Return the (X, Y) coordinate for the center point of the cell that contains the specified text.  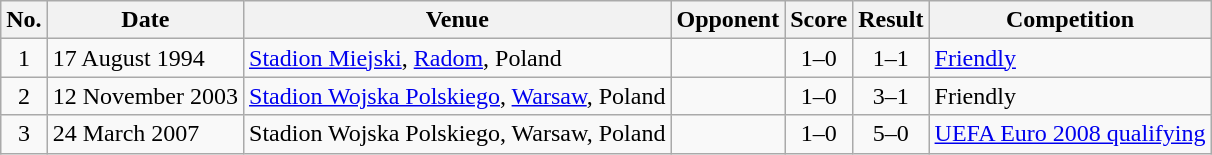
Competition (1070, 20)
UEFA Euro 2008 qualifying (1070, 134)
1 (24, 58)
17 August 1994 (145, 58)
3–1 (891, 96)
3 (24, 134)
Result (891, 20)
2 (24, 96)
Score (819, 20)
Date (145, 20)
Venue (458, 20)
12 November 2003 (145, 96)
1–1 (891, 58)
5–0 (891, 134)
24 March 2007 (145, 134)
Stadion Miejski, Radom, Poland (458, 58)
No. (24, 20)
Opponent (728, 20)
